Identify which cell holds the provided text, then report its [X, Y] central coordinate. 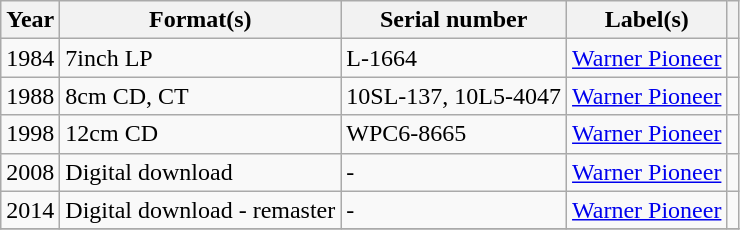
Serial number [454, 20]
8cm CD, CT [200, 96]
Digital download [200, 172]
2008 [30, 172]
7inch LP [200, 58]
1984 [30, 58]
1988 [30, 96]
Year [30, 20]
Label(s) [647, 20]
Digital download - remaster [200, 210]
1998 [30, 134]
WPC6-8665 [454, 134]
12cm CD [200, 134]
Format(s) [200, 20]
L-1664 [454, 58]
10SL-137, 10L5-4047 [454, 96]
2014 [30, 210]
